Locate the cell with the specified text and output its (x, y) center coordinate. 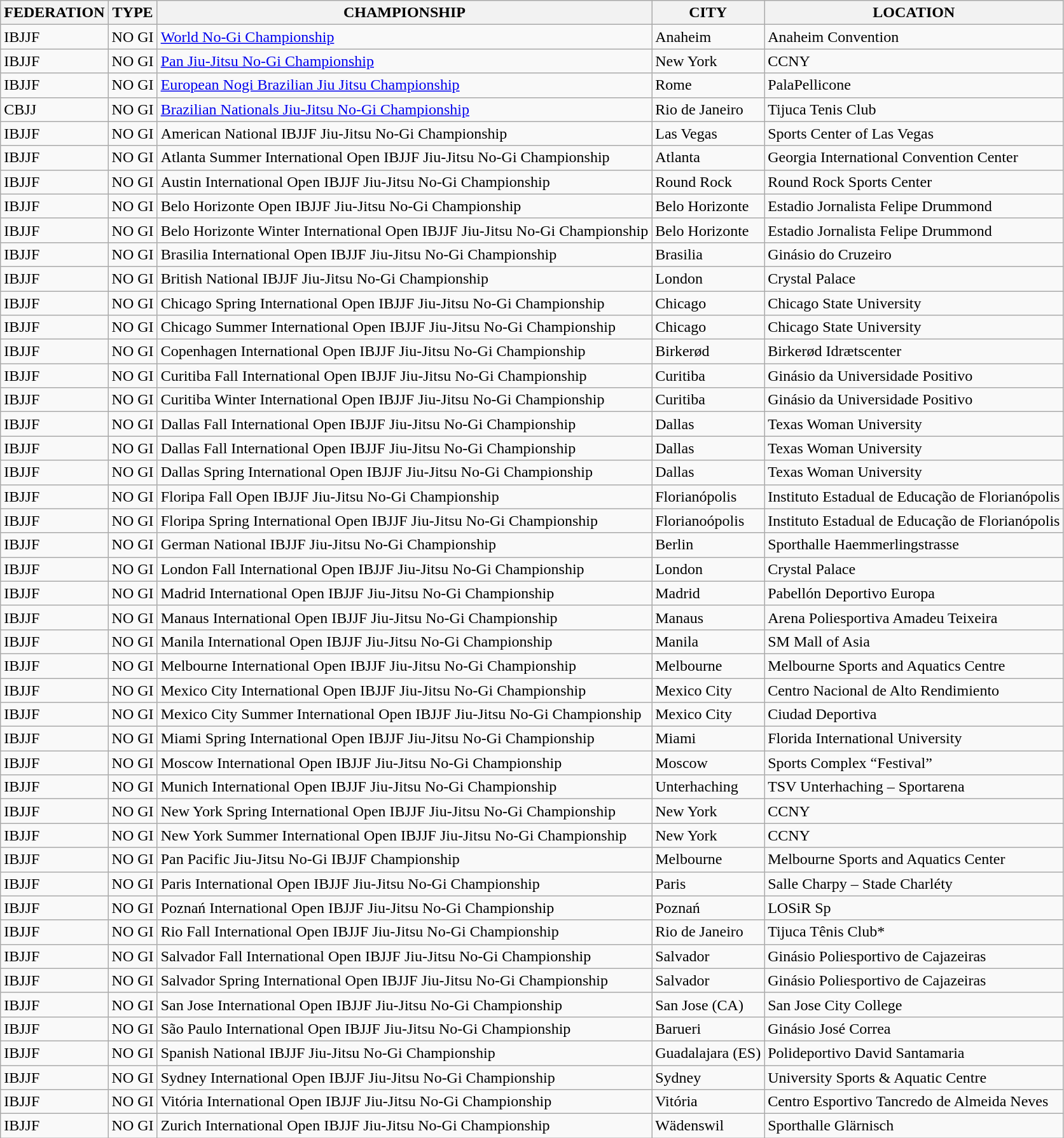
CBJJ (55, 109)
Sports Complex “Festival” (914, 763)
Paris International Open IBJJF Jiu-Jitsu No-Gi Championship (404, 884)
San Jose International Open IBJJF Jiu-Jitsu No-Gi Championship (404, 1004)
Floripa Fall Open IBJJF Jiu-Jitsu No-Gi Championship (404, 497)
Munich International Open IBJJF Jiu-Jitsu No-Gi Championship (404, 787)
TSV Unterhaching – Sportarena (914, 787)
CITY (708, 13)
Centro Esportivo Tancredo de Almeida Neves (914, 1102)
Chicago Summer International Open IBJJF Jiu-Jitsu No-Gi Championship (404, 327)
San Jose (CA) (708, 1004)
Sporthalle Haemmerlingstrasse (914, 545)
Floripa Spring International Open IBJJF Jiu-Jitsu No-Gi Championship (404, 521)
Manila (708, 641)
Atlanta Summer International Open IBJJF Jiu-Jitsu No-Gi Championship (404, 158)
Curitiba Fall International Open IBJJF Jiu-Jitsu No-Gi Championship (404, 376)
Ciudad Deportiva (914, 715)
TYPE (132, 13)
Wädenswil (708, 1126)
Rio Fall International Open IBJJF Jiu-Jitsu No-Gi Championship (404, 932)
Tijuca Tenis Club (914, 109)
Moscow International Open IBJJF Jiu-Jitsu No-Gi Championship (404, 763)
Anaheim (708, 37)
Florida International University (914, 739)
Georgia International Convention Center (914, 158)
San Jose City College (914, 1004)
British National IBJJF Jiu-Jitsu No-Gi Championship (404, 278)
CHAMPIONSHIP (404, 13)
Poznań (708, 908)
Brasilia International Open IBJJF Jiu-Jitsu No-Gi Championship (404, 254)
Anaheim Convention (914, 37)
Miami (708, 739)
Melbourne International Open IBJJF Jiu-Jitsu No-Gi Championship (404, 666)
American National IBJJF Jiu-Jitsu No-Gi Championship (404, 134)
European Nogi Brazilian Jiu Jitsu Championship (404, 85)
Salle Charpy – Stade Charléty (914, 884)
Guadalajara (ES) (708, 1053)
LOCATION (914, 13)
SM Mall of Asia (914, 641)
Vitória (708, 1102)
Pan Pacific Jiu-Jitsu No-Gi IBJJF Championship (404, 860)
German National IBJJF Jiu-Jitsu No-Gi Championship (404, 545)
Ginásio José Correa (914, 1029)
Pabellón Deportivo Europa (914, 593)
London Fall International Open IBJJF Jiu-Jitsu No-Gi Championship (404, 569)
Mexico City Summer International Open IBJJF Jiu-Jitsu No-Gi Championship (404, 715)
Madrid (708, 593)
Belo Horizonte Open IBJJF Jiu-Jitsu No-Gi Championship (404, 206)
University Sports & Aquatic Centre (914, 1078)
FEDERATION (55, 13)
Belo Horizonte Winter International Open IBJJF Jiu-Jitsu No-Gi Championship (404, 230)
Salvador Fall International Open IBJJF Jiu-Jitsu No-Gi Championship (404, 956)
Unterhaching (708, 787)
Birkerød Idrætscenter (914, 352)
Brasilia (708, 254)
Arena Poliesportiva Amadeu Teixeira (914, 617)
São Paulo International Open IBJJF Jiu-Jitsu No-Gi Championship (404, 1029)
Melbourne Sports and Aquatics Center (914, 860)
Las Vegas (708, 134)
Salvador Spring International Open IBJJF Jiu-Jitsu No-Gi Championship (404, 980)
Florianoópolis (708, 521)
Florianópolis (708, 497)
Tijuca Tênis Club* (914, 932)
Manaus International Open IBJJF Jiu-Jitsu No-Gi Championship (404, 617)
Ginásio do Cruzeiro (914, 254)
Miami Spring International Open IBJJF Jiu-Jitsu No-Gi Championship (404, 739)
Sydney (708, 1078)
Pan Jiu-Jitsu No-Gi Championship (404, 61)
Dallas Spring International Open IBJJF Jiu-Jitsu No-Gi Championship (404, 472)
Brazilian Nationals Jiu-Jitsu No-Gi Championship (404, 109)
Vitória International Open IBJJF Jiu-Jitsu No-Gi Championship (404, 1102)
Spanish National IBJJF Jiu-Jitsu No-Gi Championship (404, 1053)
Moscow (708, 763)
Zurich International Open IBJJF Jiu-Jitsu No-Gi Championship (404, 1126)
Berlin (708, 545)
Birkerød (708, 352)
World No-Gi Championship (404, 37)
Polideportivo David Santamaria (914, 1053)
Melbourne Sports and Aquatics Centre (914, 666)
Atlanta (708, 158)
Centro Nacional de Alto Rendimiento (914, 690)
Round Rock (708, 182)
Austin International Open IBJJF Jiu-Jitsu No-Gi Championship (404, 182)
Copenhagen International Open IBJJF Jiu-Jitsu No-Gi Championship (404, 352)
Barueri (708, 1029)
Round Rock Sports Center (914, 182)
LOSiR Sp (914, 908)
New York Summer International Open IBJJF Jiu-Jitsu No-Gi Championship (404, 835)
Madrid International Open IBJJF Jiu-Jitsu No-Gi Championship (404, 593)
Sports Center of Las Vegas (914, 134)
Mexico City International Open IBJJF Jiu-Jitsu No-Gi Championship (404, 690)
Curitiba Winter International Open IBJJF Jiu-Jitsu No-Gi Championship (404, 400)
Poznań International Open IBJJF Jiu-Jitsu No-Gi Championship (404, 908)
New York Spring International Open IBJJF Jiu-Jitsu No-Gi Championship (404, 811)
Sporthalle Glärnisch (914, 1126)
Chicago Spring International Open IBJJF Jiu-Jitsu No-Gi Championship (404, 303)
Paris (708, 884)
Rome (708, 85)
Sydney International Open IBJJF Jiu-Jitsu No-Gi Championship (404, 1078)
Manila International Open IBJJF Jiu-Jitsu No-Gi Championship (404, 641)
PalaPellicone (914, 85)
Manaus (708, 617)
